Extract the (X, Y) coordinate from the center of the cell holding the provided text.  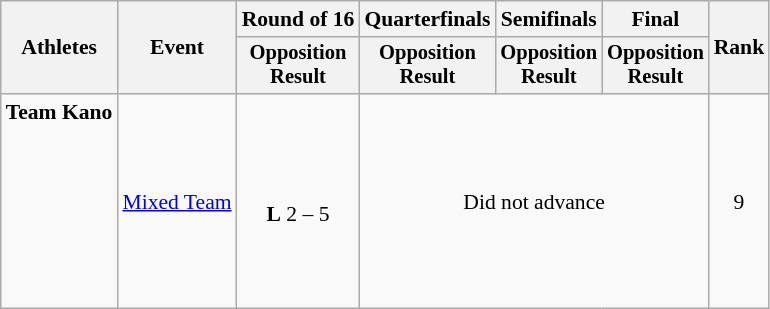
Mixed Team (176, 201)
Semifinals (548, 19)
Round of 16 (298, 19)
Team Kano (60, 201)
L 2 – 5 (298, 201)
Event (176, 48)
Athletes (60, 48)
Quarterfinals (427, 19)
Final (656, 19)
Did not advance (534, 201)
9 (740, 201)
Rank (740, 48)
